Return the [X, Y] coordinate for the center point of the cell that contains the specified text.  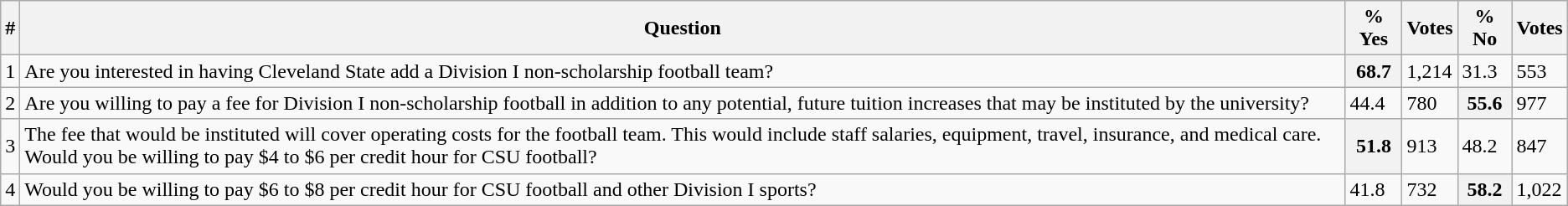
% Yes [1374, 28]
553 [1540, 71]
44.4 [1374, 103]
55.6 [1484, 103]
# [10, 28]
1 [10, 71]
4 [10, 189]
732 [1430, 189]
913 [1430, 146]
977 [1540, 103]
58.2 [1484, 189]
780 [1430, 103]
847 [1540, 146]
1,214 [1430, 71]
68.7 [1374, 71]
51.8 [1374, 146]
Are you interested in having Cleveland State add a Division I non-scholarship football team? [683, 71]
Would you be willing to pay $6 to $8 per credit hour for CSU football and other Division I sports? [683, 189]
3 [10, 146]
% No [1484, 28]
48.2 [1484, 146]
1,022 [1540, 189]
31.3 [1484, 71]
Question [683, 28]
41.8 [1374, 189]
2 [10, 103]
